Scan for the cell matching the given text and deliver its (x, y) coordinate at center. 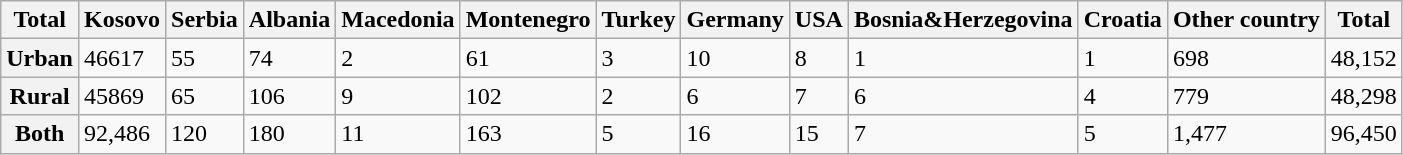
Rural (40, 96)
48,298 (1364, 96)
120 (205, 134)
Kosovo (122, 20)
Serbia (205, 20)
10 (735, 58)
45869 (122, 96)
74 (289, 58)
Macedonia (398, 20)
Germany (735, 20)
698 (1246, 58)
61 (528, 58)
Montenegro (528, 20)
46617 (122, 58)
1,477 (1246, 134)
8 (818, 58)
15 (818, 134)
Both (40, 134)
Turkey (638, 20)
Other country (1246, 20)
16 (735, 134)
3 (638, 58)
779 (1246, 96)
Albania (289, 20)
4 (1122, 96)
Urban (40, 58)
65 (205, 96)
163 (528, 134)
Bosnia&Herzegovina (963, 20)
96,450 (1364, 134)
Croatia (1122, 20)
92,486 (122, 134)
48,152 (1364, 58)
USA (818, 20)
55 (205, 58)
106 (289, 96)
11 (398, 134)
180 (289, 134)
9 (398, 96)
102 (528, 96)
